Detect which cell encompasses the target text, then output its [X, Y] center coordinate. 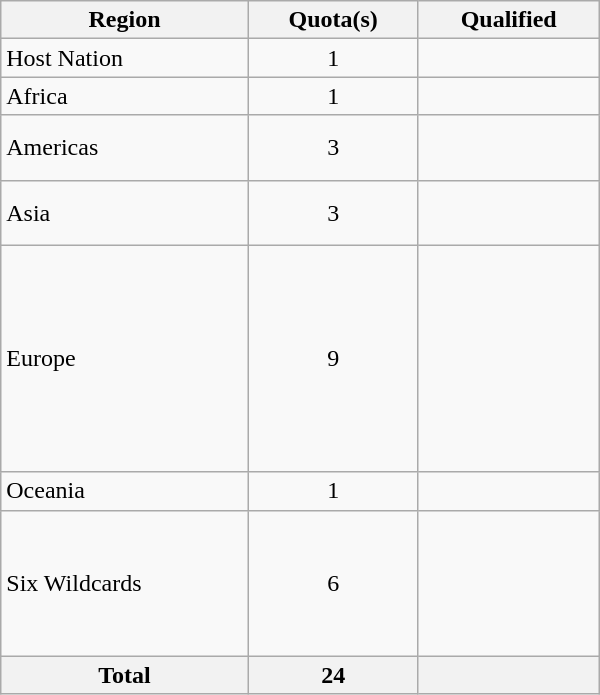
Host Nation [125, 58]
6 [333, 583]
Oceania [125, 491]
24 [333, 675]
Region [125, 20]
Total [125, 675]
Africa [125, 96]
Europe [125, 358]
Quota(s) [333, 20]
Six Wildcards [125, 583]
Americas [125, 148]
Asia [125, 212]
Qualified [508, 20]
9 [333, 358]
